Scan for the cell matching the given text and deliver its (X, Y) coordinate at center. 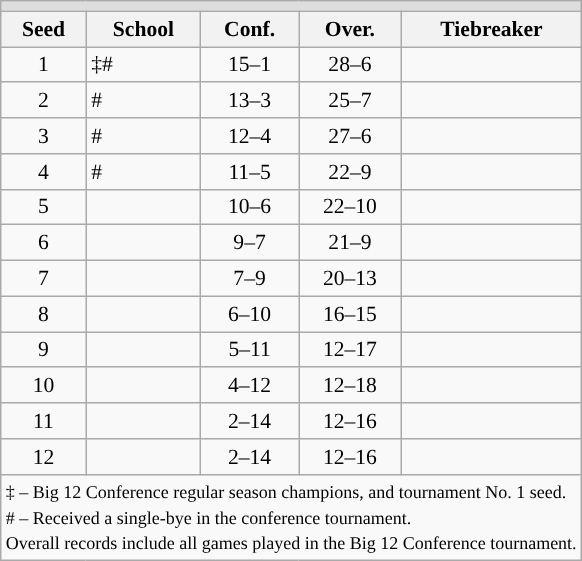
6 (44, 243)
15–1 (250, 65)
Seed (44, 29)
10 (44, 386)
22–10 (350, 207)
20–13 (350, 279)
22–9 (350, 172)
8 (44, 314)
6–10 (250, 314)
12–18 (350, 386)
Conf. (250, 29)
10–6 (250, 207)
Tiebreaker (491, 29)
1 (44, 65)
3 (44, 136)
21–9 (350, 243)
2 (44, 101)
7 (44, 279)
13–3 (250, 101)
16–15 (350, 314)
4 (44, 172)
9 (44, 350)
11–5 (250, 172)
School (143, 29)
12–17 (350, 350)
5 (44, 207)
12–4 (250, 136)
11 (44, 421)
4–12 (250, 386)
27–6 (350, 136)
7–9 (250, 279)
Over. (350, 29)
‡# (143, 65)
5–11 (250, 350)
28–6 (350, 65)
25–7 (350, 101)
12 (44, 457)
9–7 (250, 243)
